Provide the [x, y] coordinate of the cell's center where the given text is located.  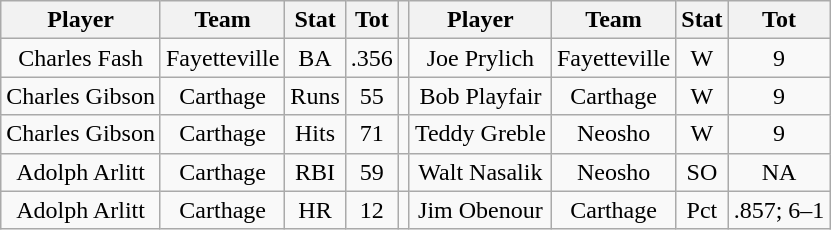
Jim Obenour [480, 210]
Charles Fash [81, 58]
Pct [702, 210]
12 [372, 210]
55 [372, 96]
HR [315, 210]
.356 [372, 58]
Hits [315, 134]
NA [779, 172]
BA [315, 58]
Teddy Greble [480, 134]
71 [372, 134]
RBI [315, 172]
SO [702, 172]
Runs [315, 96]
Bob Playfair [480, 96]
.857; 6–1 [779, 210]
Joe Prylich [480, 58]
Walt Nasalik [480, 172]
59 [372, 172]
